Detect which cell encompasses the target text, then output its (X, Y) center coordinate. 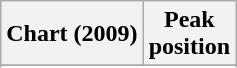
Peakposition (189, 34)
Chart (2009) (72, 34)
